Find where the given text appears and provide that cell's center as [x, y] coordinate. 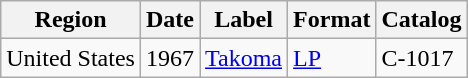
United States [71, 58]
LP [332, 58]
C-1017 [422, 58]
Catalog [422, 20]
Region [71, 20]
Label [244, 20]
1967 [170, 58]
Takoma [244, 58]
Date [170, 20]
Format [332, 20]
